From the cell containing the given text, extract its center point as (x, y) coordinate. 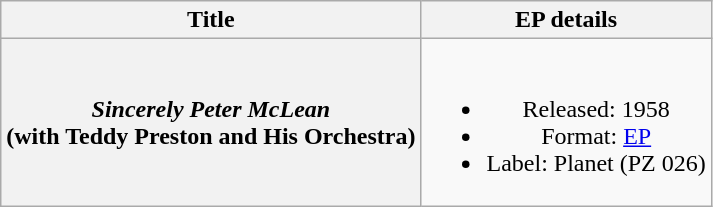
EP details (566, 20)
Sincerely Peter McLean (with Teddy Preston and His Orchestra) (211, 122)
Title (211, 20)
Released: 1958Format: EPLabel: Planet (PZ 026) (566, 122)
